From the cell containing the given text, extract its center point as [x, y] coordinate. 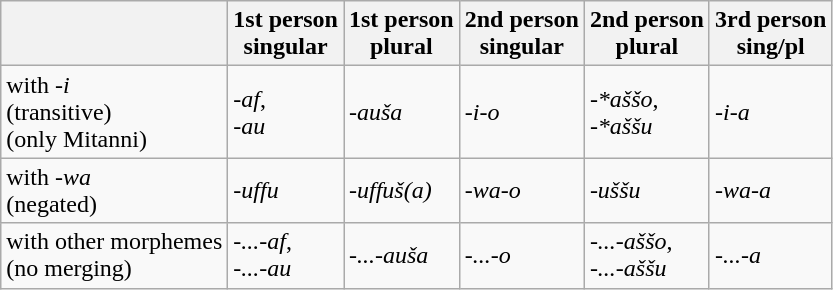
-uššu [646, 190]
-wa-o [522, 190]
with other morphemes(no merging) [114, 256]
1st personplural [402, 34]
-...-o [522, 256]
-...-auša [402, 256]
-uffuš(a) [402, 190]
-auša [402, 112]
-af,-au [286, 112]
-uffu [286, 190]
2nd personsingular [522, 34]
with -i(transitive)(only Mitanni) [114, 112]
-...-af,-...-au [286, 256]
-...-a [770, 256]
2nd personplural [646, 34]
-...-aššo,-...-aššu [646, 256]
-i-o [522, 112]
-i-a [770, 112]
3rd personsing/pl [770, 34]
with -wa(negated) [114, 190]
-*aššo,-*aššu [646, 112]
-wa-a [770, 190]
1st personsingular [286, 34]
